Provide the (X, Y) coordinate of the cell's center where the given text is located.  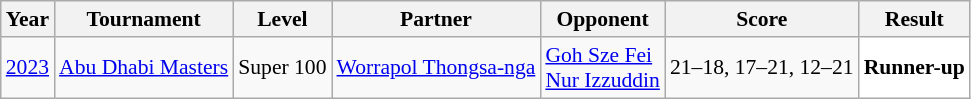
Goh Sze Fei Nur Izzuddin (602, 68)
Opponent (602, 19)
Runner-up (914, 68)
Super 100 (282, 68)
21–18, 17–21, 12–21 (762, 68)
Tournament (144, 19)
Abu Dhabi Masters (144, 68)
Score (762, 19)
Partner (436, 19)
Year (28, 19)
Worrapol Thongsa-nga (436, 68)
Level (282, 19)
2023 (28, 68)
Result (914, 19)
